Provide the [X, Y] coordinate of the cell's center where the given text is located.  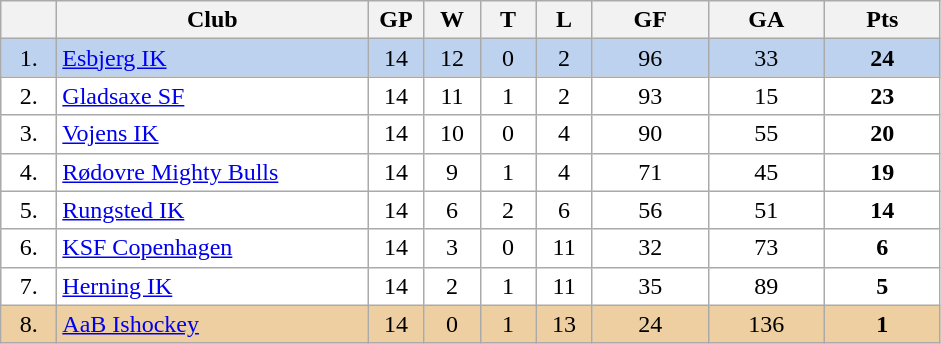
89 [766, 286]
KSF Copenhagen [212, 248]
13 [564, 324]
GP [396, 20]
Esbjerg IK [212, 58]
3 [452, 248]
56 [650, 210]
20 [882, 134]
96 [650, 58]
55 [766, 134]
93 [650, 96]
Rungsted IK [212, 210]
45 [766, 172]
2. [29, 96]
32 [650, 248]
4. [29, 172]
Herning IK [212, 286]
GF [650, 20]
3. [29, 134]
Rødovre Mighty Bulls [212, 172]
6. [29, 248]
136 [766, 324]
AaB Ishockey [212, 324]
1. [29, 58]
Club [212, 20]
10 [452, 134]
23 [882, 96]
15 [766, 96]
Vojens IK [212, 134]
35 [650, 286]
90 [650, 134]
GA [766, 20]
Gladsaxe SF [212, 96]
W [452, 20]
T [508, 20]
7. [29, 286]
9 [452, 172]
Pts [882, 20]
8. [29, 324]
71 [650, 172]
19 [882, 172]
51 [766, 210]
5. [29, 210]
33 [766, 58]
12 [452, 58]
5 [882, 286]
73 [766, 248]
L [564, 20]
